Output the (X, Y) coordinate of the center of the cell containing the given text.  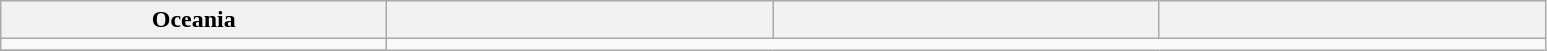
Oceania (194, 20)
